Output the (x, y) coordinate of the center of the cell containing the given text.  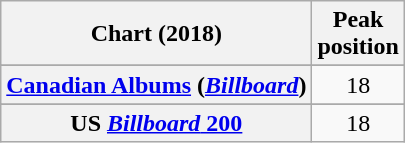
Canadian Albums (Billboard) (156, 85)
Chart (2018) (156, 34)
US Billboard 200 (156, 123)
Peak position (358, 34)
